Determine the [X, Y] coordinate at the center of the cell enclosing the given text.  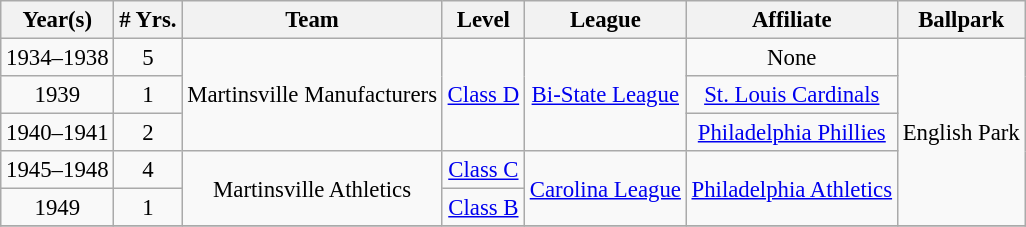
1940–1941 [58, 133]
Team [312, 20]
2 [148, 133]
League [605, 20]
Level [483, 20]
Class D [483, 96]
Philadelphia Phillies [792, 133]
1949 [58, 208]
# Yrs. [148, 20]
Ballpark [961, 20]
Class B [483, 208]
Martinsville Manufacturers [312, 96]
5 [148, 58]
Affiliate [792, 20]
English Park [961, 133]
1939 [58, 95]
Bi-State League [605, 96]
4 [148, 170]
Martinsville Athletics [312, 188]
Carolina League [605, 188]
Class C [483, 170]
Year(s) [58, 20]
St. Louis Cardinals [792, 95]
Philadelphia Athletics [792, 188]
1934–1938 [58, 58]
1945–1948 [58, 170]
None [792, 58]
